Output the (x, y) coordinate of the center of the cell containing the given text.  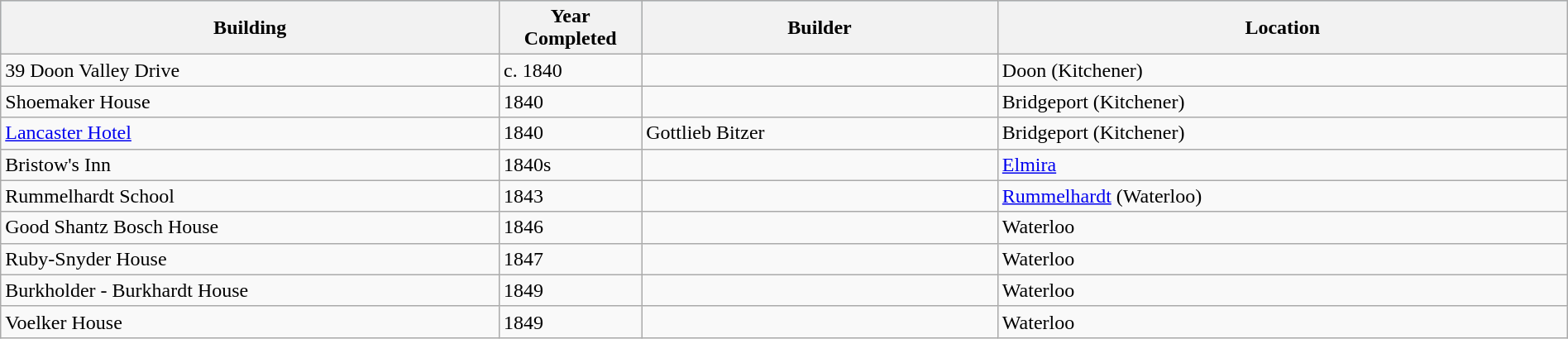
Voelker House (250, 322)
Location (1282, 28)
Year Completed (571, 28)
Rummelhardt School (250, 196)
Shoemaker House (250, 102)
1846 (571, 227)
Builder (820, 28)
Burkholder - Burkhardt House (250, 290)
Ruby-Snyder House (250, 259)
Lancaster Hotel (250, 133)
39 Doon Valley Drive (250, 70)
Good Shantz Bosch House (250, 227)
Bristow's Inn (250, 165)
Rummelhardt (Waterloo) (1282, 196)
1843 (571, 196)
Elmira (1282, 165)
Building (250, 28)
1840s (571, 165)
c. 1840 (571, 70)
Doon (Kitchener) (1282, 70)
1847 (571, 259)
Gottlieb Bitzer (820, 133)
